Scan for the cell matching the given text and deliver its [X, Y] coordinate at center. 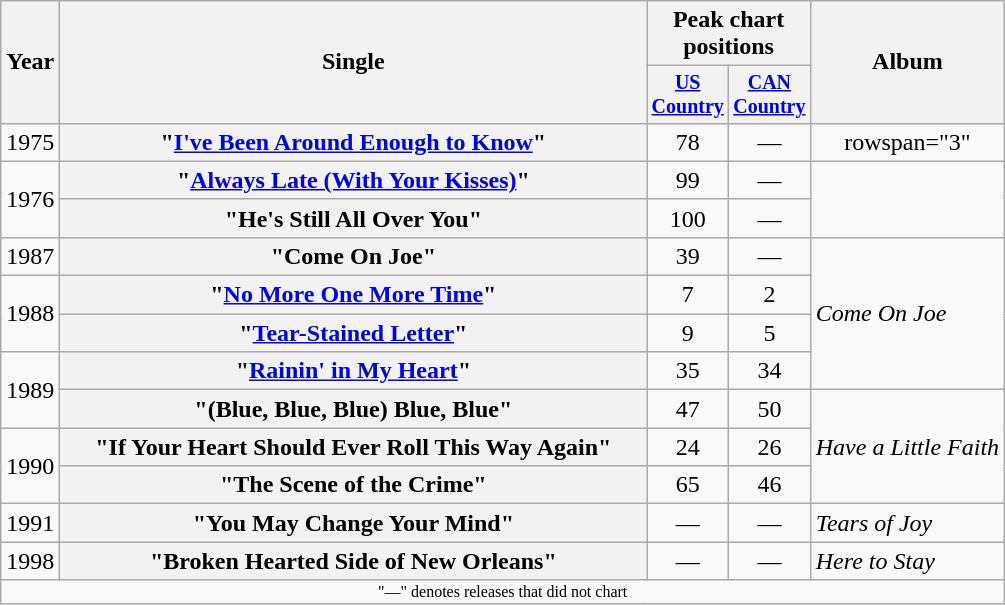
CAN Country [770, 94]
34 [770, 371]
1991 [30, 523]
24 [688, 447]
1976 [30, 199]
"I've Been Around Enough to Know" [354, 142]
Year [30, 62]
"The Scene of the Crime" [354, 485]
7 [688, 295]
"Rainin' in My Heart" [354, 371]
47 [688, 409]
50 [770, 409]
1987 [30, 256]
"Broken Hearted Side of New Orleans" [354, 561]
1988 [30, 314]
2 [770, 295]
Come On Joe [907, 313]
"(Blue, Blue, Blue) Blue, Blue" [354, 409]
39 [688, 256]
"—" denotes releases that did not chart [503, 592]
Have a Little Faith [907, 447]
46 [770, 485]
1998 [30, 561]
Tears of Joy [907, 523]
1990 [30, 466]
"Come On Joe" [354, 256]
"You May Change Your Mind" [354, 523]
"Tear-Stained Letter" [354, 333]
US Country [688, 94]
1975 [30, 142]
9 [688, 333]
rowspan="3" [907, 142]
78 [688, 142]
99 [688, 180]
100 [688, 218]
Here to Stay [907, 561]
35 [688, 371]
"If Your Heart Should Ever Roll This Way Again" [354, 447]
1989 [30, 390]
26 [770, 447]
5 [770, 333]
"He's Still All Over You" [354, 218]
65 [688, 485]
Peak chartpositions [728, 34]
"No More One More Time" [354, 295]
Album [907, 62]
Single [354, 62]
"Always Late (With Your Kisses)" [354, 180]
